Identify which cell holds the provided text, then report its (X, Y) central coordinate. 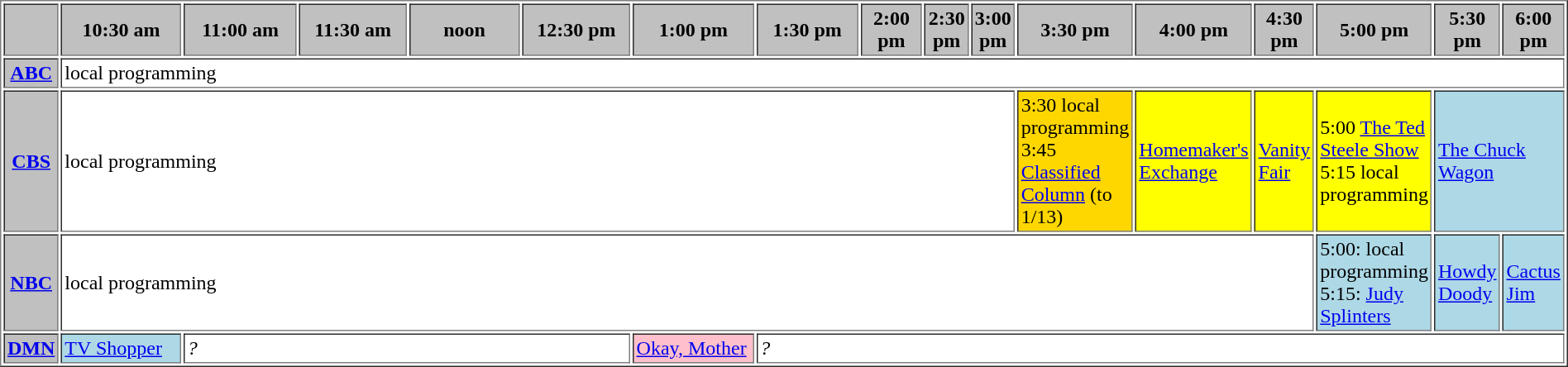
CBS (31, 162)
Cactus Jim (1533, 283)
11:00 am (240, 30)
TV Shopper (121, 349)
6:00 pm (1533, 30)
5:00 The Ted Steele Show5:15 local programming (1374, 162)
4:30 pm (1284, 30)
11:30 am (353, 30)
2:30 pm (946, 30)
4:00 pm (1194, 30)
The Chuck Wagon (1499, 162)
1:30 pm (807, 30)
5:00: local programming5:15: Judy Splinters (1374, 283)
12:30 pm (576, 30)
2:00 pm (892, 30)
5:00 pm (1374, 30)
3:30 pm (1075, 30)
3:00 pm (992, 30)
ABC (31, 73)
Okay, Mother (693, 349)
Vanity Fair (1284, 162)
NBC (31, 283)
Howdy Doody (1467, 283)
3:30 local programming3:45 Classified Column (to 1/13) (1075, 162)
5:30 pm (1467, 30)
Homemaker's Exchange (1194, 162)
1:00 pm (693, 30)
10:30 am (121, 30)
noon (465, 30)
DMN (31, 349)
